Identify which cell holds the provided text, then report its (x, y) central coordinate. 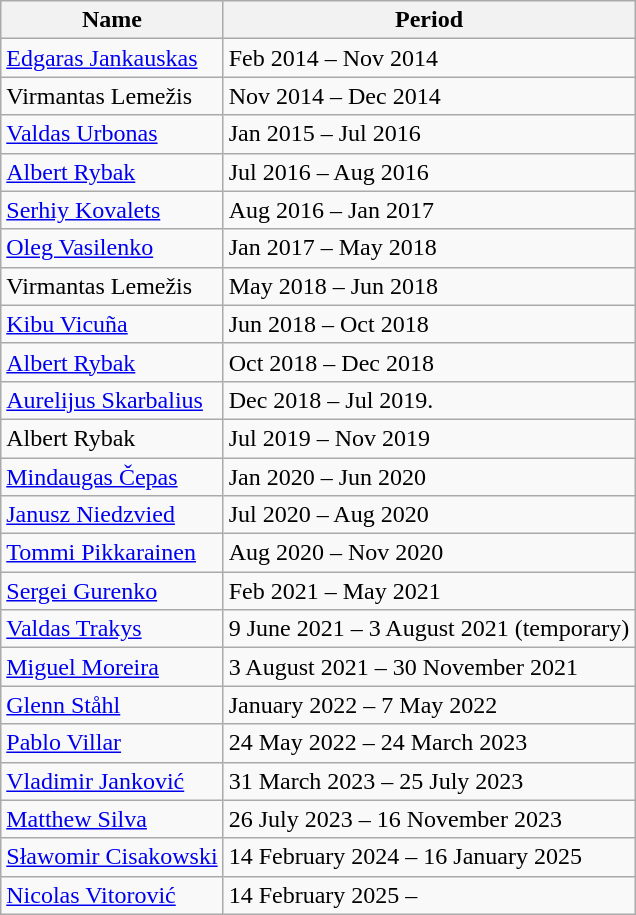
Glenn Ståhl (112, 705)
3 August 2021 – 30 November 2021 (429, 667)
Sławomir Cisakowski (112, 857)
Jul 2016 – Aug 2016 (429, 172)
31 March 2023 – 25 July 2023 (429, 781)
14 February 2024 – 16 January 2025 (429, 857)
Jan 2020 – Jun 2020 (429, 477)
9 June 2021 – 3 August 2021 (temporary) (429, 629)
Nicolas Vitorović (112, 895)
Edgaras Jankauskas (112, 58)
Feb 2021 – May 2021 (429, 591)
Pablo Villar (112, 743)
Aurelijus Skarbalius (112, 400)
Jul 2019 – Nov 2019 (429, 438)
January 2022 – 7 May 2022 (429, 705)
Kibu Vicuña (112, 324)
Tommi Pikkarainen (112, 553)
Matthew Silva (112, 819)
May 2018 – Jun 2018 (429, 286)
Jan 2017 – May 2018 (429, 248)
Miguel Moreira (112, 667)
Dec 2018 – Jul 2019. (429, 400)
Valdas Urbonas (112, 134)
Sergei Gurenko (112, 591)
26 July 2023 – 16 November 2023 (429, 819)
Name (112, 20)
Janusz Niedzvied (112, 515)
Jan 2015 – Jul 2016 (429, 134)
Valdas Trakys (112, 629)
24 May 2022 – 24 March 2023 (429, 743)
Mindaugas Čepas (112, 477)
Period (429, 20)
Nov 2014 – Dec 2014 (429, 96)
Jul 2020 – Aug 2020 (429, 515)
14 February 2025 – (429, 895)
Vladimir Janković (112, 781)
Aug 2020 – Nov 2020 (429, 553)
Oleg Vasilenko (112, 248)
Jun 2018 – Oct 2018 (429, 324)
Aug 2016 – Jan 2017 (429, 210)
Oct 2018 – Dec 2018 (429, 362)
Feb 2014 – Nov 2014 (429, 58)
Serhiy Kovalets (112, 210)
